Capture the cell that displays the provided text and extract its [X, Y] central coordinate. 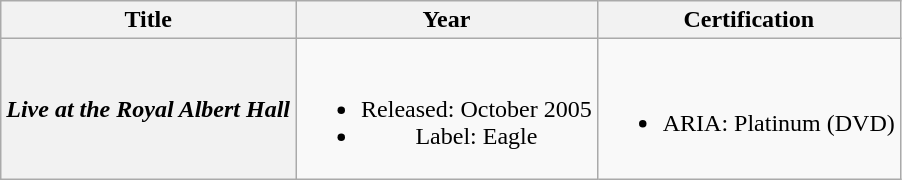
ARIA: Platinum (DVD) [748, 109]
Live at the Royal Albert Hall [148, 109]
Released: October 2005Label: Eagle [447, 109]
Certification [748, 20]
Year [447, 20]
Title [148, 20]
